From the cell containing the given text, extract its center point as [x, y] coordinate. 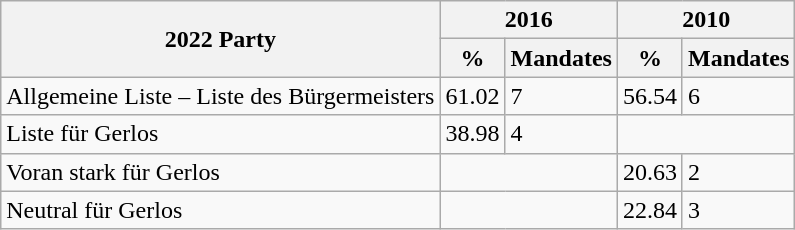
Voran stark für Gerlos [220, 172]
61.02 [472, 96]
7 [561, 96]
6 [738, 96]
2010 [706, 20]
38.98 [472, 134]
Allgemeine Liste – Liste des Bürgermeisters [220, 96]
3 [738, 210]
2016 [528, 20]
2 [738, 172]
22.84 [650, 210]
4 [561, 134]
20.63 [650, 172]
Neutral für Gerlos [220, 210]
2022 Party [220, 39]
Liste für Gerlos [220, 134]
56.54 [650, 96]
